Output the [X, Y] coordinate of the center of the cell containing the given text.  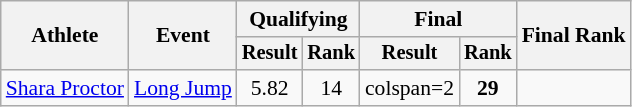
Athlete [65, 36]
Event [183, 36]
colspan=2 [410, 88]
Final Rank [574, 36]
Final [438, 19]
29 [488, 88]
5.82 [270, 88]
Shara Proctor [65, 88]
14 [331, 88]
Long Jump [183, 88]
Qualifying [298, 19]
